For the text-containing cell, return its midpoint in (x, y) coordinate format. 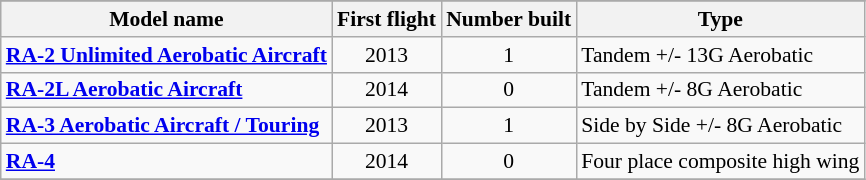
Number built (508, 19)
RA-3 Aerobatic Aircraft / Touring (166, 126)
RA-2L Aerobatic Aircraft (166, 90)
Tandem +/- 8G Aerobatic (720, 90)
Side by Side +/- 8G Aerobatic (720, 126)
Type (720, 19)
Model name (166, 19)
Four place composite high wing (720, 162)
First flight (386, 19)
Tandem +/- 13G Aerobatic (720, 55)
RA-4 (166, 162)
RA-2 Unlimited Aerobatic Aircraft (166, 55)
